From the cell containing the given text, extract its center point as [x, y] coordinate. 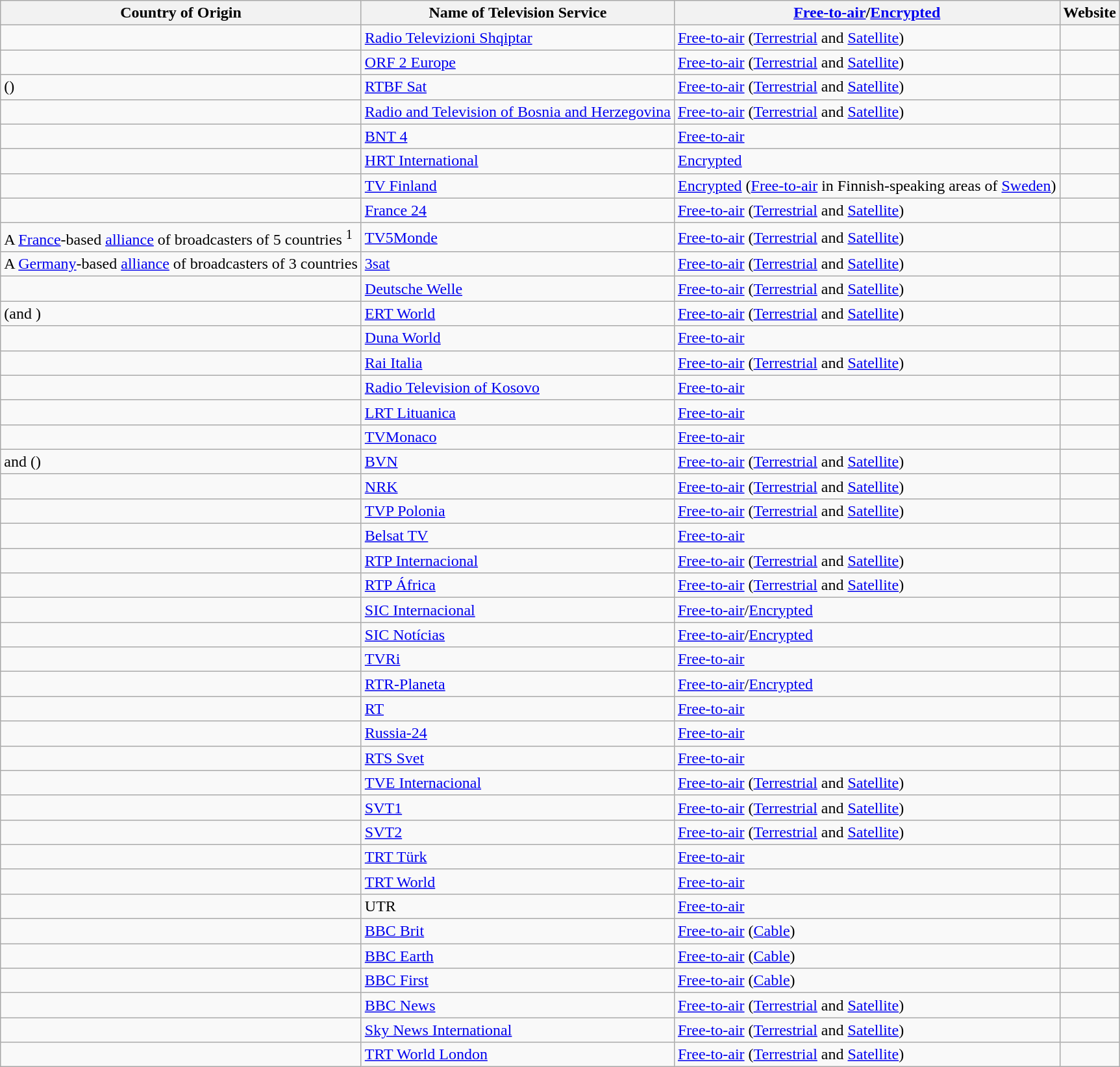
Sky News International [517, 1030]
RTP África [517, 585]
Name of Television Service [517, 13]
NRK [517, 486]
TV5Monde [517, 238]
TRT Türk [517, 857]
SIC Notícias [517, 635]
3sat [517, 264]
BBC Earth [517, 956]
RTS Svet [517, 758]
LRT Lituanica [517, 412]
Russia-24 [517, 733]
BBC Brit [517, 931]
Duna World [517, 338]
(and ) [181, 313]
and () [181, 461]
Radio Televizioni Shqiptar [517, 38]
BBC News [517, 1005]
Country of Origin [181, 13]
SIC Internacional [517, 610]
Website [1089, 13]
Radio Television of Kosovo [517, 387]
BVN [517, 461]
ERT World [517, 313]
Encrypted (Free-to-air in Finnish-speaking areas of Sweden) [867, 186]
TVMonaco [517, 437]
BBC First [517, 981]
TVP Polonia [517, 511]
RTBF Sat [517, 87]
A Germany-based alliance of broadcasters of 3 countries [181, 264]
Radio and Television of Bosnia and Herzegovina [517, 112]
TRT World London [517, 1055]
SVT2 [517, 832]
TRT World [517, 881]
TVE Internacional [517, 783]
TV Finland [517, 186]
Belsat TV [517, 536]
() [181, 87]
Deutsche Welle [517, 289]
Encrypted [867, 161]
TVRi [517, 659]
SVT1 [517, 807]
HRT International [517, 161]
Rai Italia [517, 363]
ORF 2 Europe [517, 62]
RTP Internacional [517, 561]
A France-based alliance of broadcasters of 5 countries 1 [181, 238]
RT [517, 709]
BNT 4 [517, 136]
UTR [517, 906]
RTR-Planeta [517, 684]
France 24 [517, 210]
